Search for the cell housing the specified text and yield its (X, Y) center coordinate. 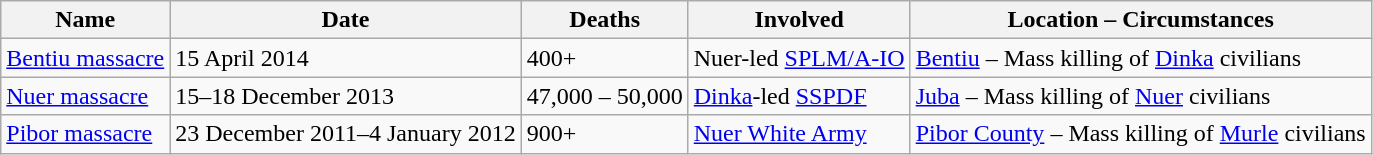
Location – Circumstances (1140, 20)
Involved (799, 20)
15–18 December 2013 (346, 96)
900+ (604, 134)
Dinka-led SSPDF (799, 96)
Date (346, 20)
Pibor massacre (86, 134)
Bentiu massacre (86, 58)
Bentiu – Mass killing of Dinka civilians (1140, 58)
Deaths (604, 20)
Pibor County – Mass killing of Murle civilians (1140, 134)
47,000 – 50,000 (604, 96)
Nuer massacre (86, 96)
15 April 2014 (346, 58)
23 December 2011–4 January 2012 (346, 134)
Name (86, 20)
Nuer White Army (799, 134)
Juba – Mass killing of Nuer civilians (1140, 96)
Nuer-led SPLM/A-IO (799, 58)
400+ (604, 58)
